Provide the (X, Y) coordinate of the cell's center where the given text is located.  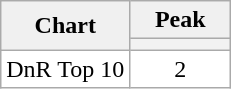
Chart (66, 26)
DnR Top 10 (66, 69)
2 (180, 69)
Peak (180, 20)
